Determine the (X, Y) coordinate at the center of the cell enclosing the given text.  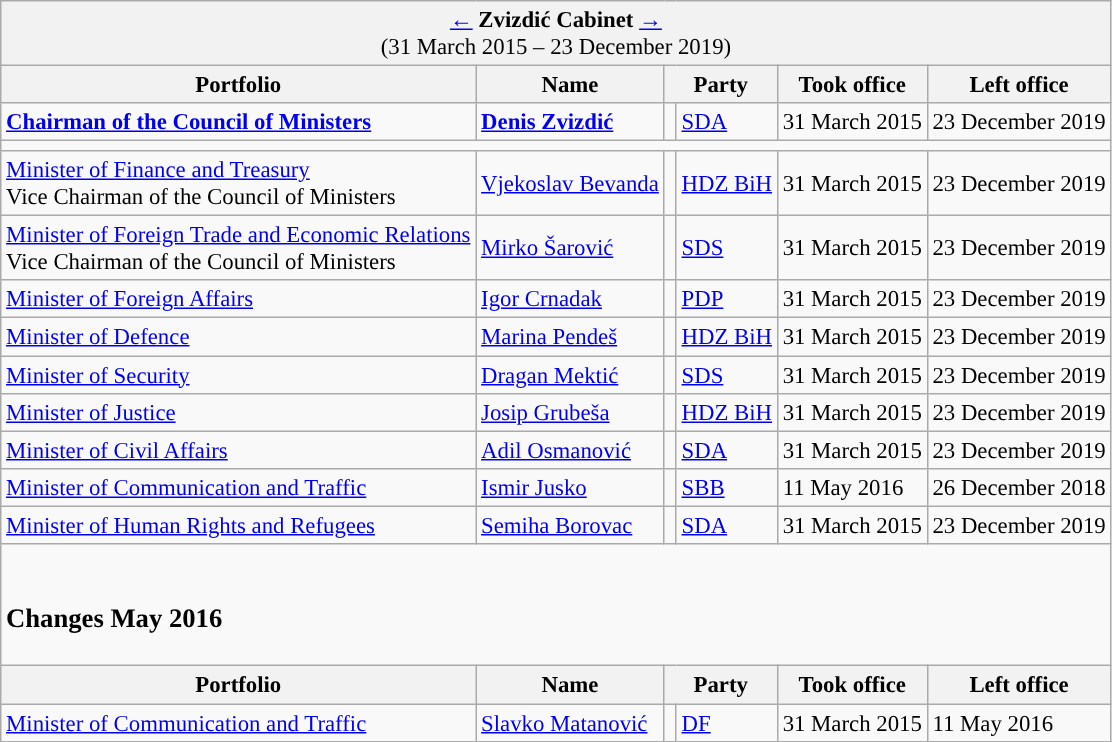
Vjekoslav Bevanda (570, 184)
← Zvizdić Cabinet → (31 March 2015 – 23 December 2019) (556, 34)
Minister of Foreign Affairs (238, 299)
Minister of Finance and Treasury Vice Chairman of the Council of Ministers (238, 184)
Changes May 2016 (556, 605)
Minister of Security (238, 375)
Semiha Borovac (570, 525)
Igor Crnadak (570, 299)
Minister of Justice (238, 412)
26 December 2018 (1019, 487)
Marina Pendeš (570, 337)
Minister of Foreign Trade and Economic Relations Vice Chairman of the Council of Ministers (238, 248)
PDP (726, 299)
Josip Grubeša (570, 412)
Adil Osmanović (570, 450)
Chairman of the Council of Ministers (238, 122)
DF (726, 723)
Minister of Human Rights and Refugees (238, 525)
Slavko Matanović (570, 723)
SBB (726, 487)
Denis Zvizdić (570, 122)
Mirko Šarović (570, 248)
Minister of Civil Affairs (238, 450)
Minister of Defence (238, 337)
Dragan Mektić (570, 375)
Ismir Jusko (570, 487)
